From the cell containing the given text, extract its center point as [x, y] coordinate. 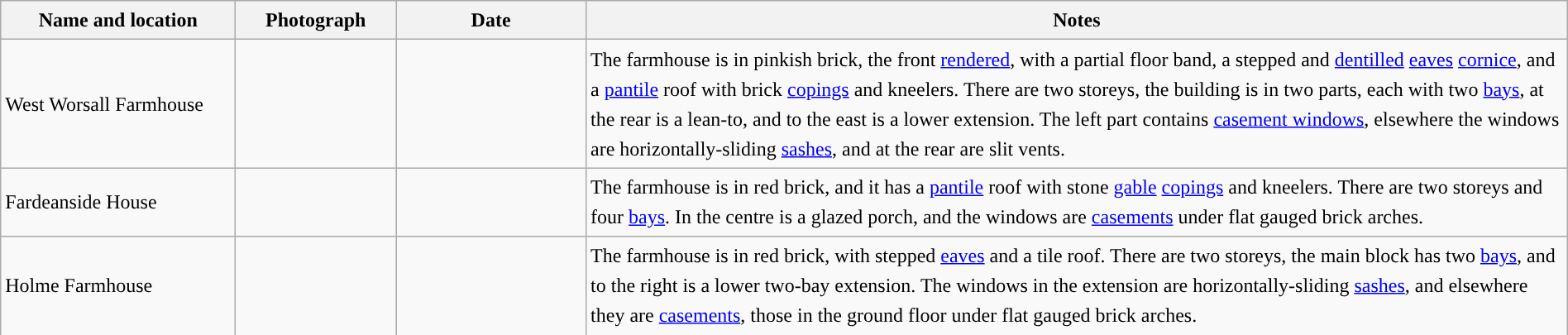
Holme Farmhouse [118, 286]
Photograph [316, 20]
Date [491, 20]
Fardeanside House [118, 202]
Notes [1077, 20]
West Worsall Farmhouse [118, 104]
Name and location [118, 20]
